Extract the (x, y) coordinate from the center of the cell holding the provided text.  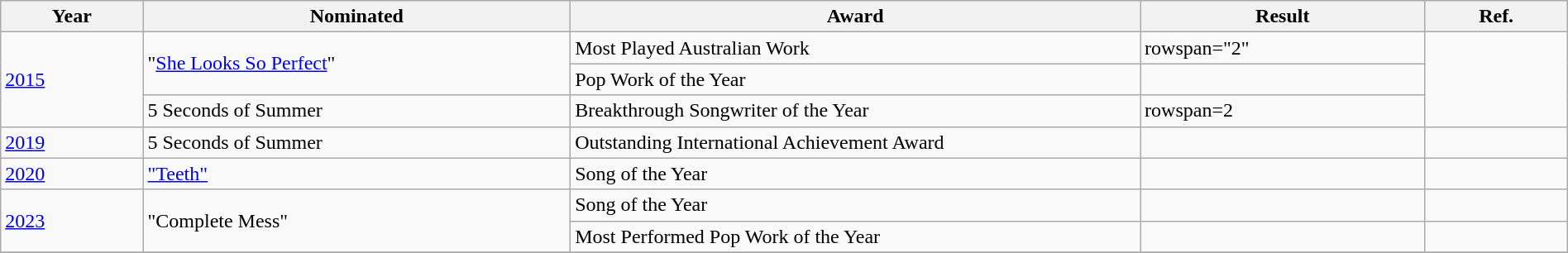
Year (72, 17)
Award (855, 17)
2015 (72, 79)
Nominated (357, 17)
2019 (72, 142)
Pop Work of the Year (855, 79)
Result (1283, 17)
rowspan=2 (1283, 111)
Most Performed Pop Work of the Year (855, 236)
Most Played Australian Work (855, 48)
2023 (72, 221)
2020 (72, 174)
"She Looks So Perfect" (357, 64)
Outstanding International Achievement Award (855, 142)
Breakthrough Songwriter of the Year (855, 111)
"Teeth" (357, 174)
Ref. (1496, 17)
rowspan="2" (1283, 48)
"Complete Mess" (357, 221)
